Capture the cell that displays the provided text and extract its [x, y] central coordinate. 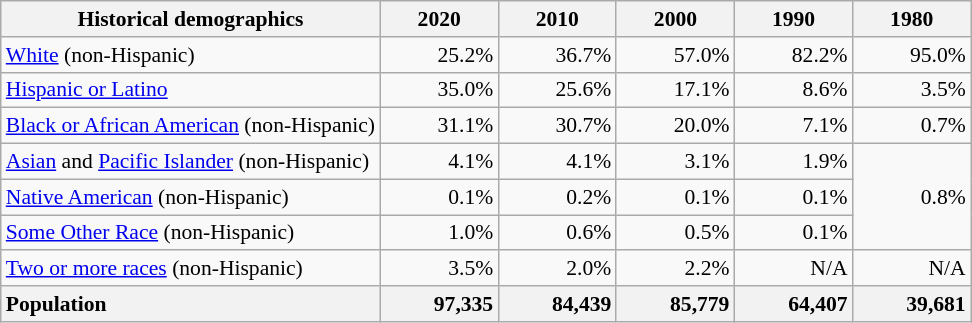
85,779 [675, 304]
0.8% [912, 198]
97,335 [439, 304]
25.2% [439, 55]
57.0% [675, 55]
31.1% [439, 126]
0.6% [557, 233]
7.1% [793, 126]
2.0% [557, 269]
Population [190, 304]
36.7% [557, 55]
0.7% [912, 126]
35.0% [439, 90]
64,407 [793, 304]
0.5% [675, 233]
Hispanic or Latino [190, 90]
17.1% [675, 90]
Historical demographics [190, 19]
82.2% [793, 55]
1.9% [793, 162]
25.6% [557, 90]
95.0% [912, 55]
3.1% [675, 162]
1.0% [439, 233]
1980 [912, 19]
8.6% [793, 90]
2000 [675, 19]
Two or more races (non-Hispanic) [190, 269]
2020 [439, 19]
Native American (non-Hispanic) [190, 197]
1990 [793, 19]
20.0% [675, 126]
30.7% [557, 126]
0.2% [557, 197]
2.2% [675, 269]
Some Other Race (non-Hispanic) [190, 233]
White (non-Hispanic) [190, 55]
39,681 [912, 304]
84,439 [557, 304]
Black or African American (non-Hispanic) [190, 126]
Asian and Pacific Islander (non-Hispanic) [190, 162]
2010 [557, 19]
